Pinpoint the cell where the given text exists, returning its (X, Y) midpoint coordinate. 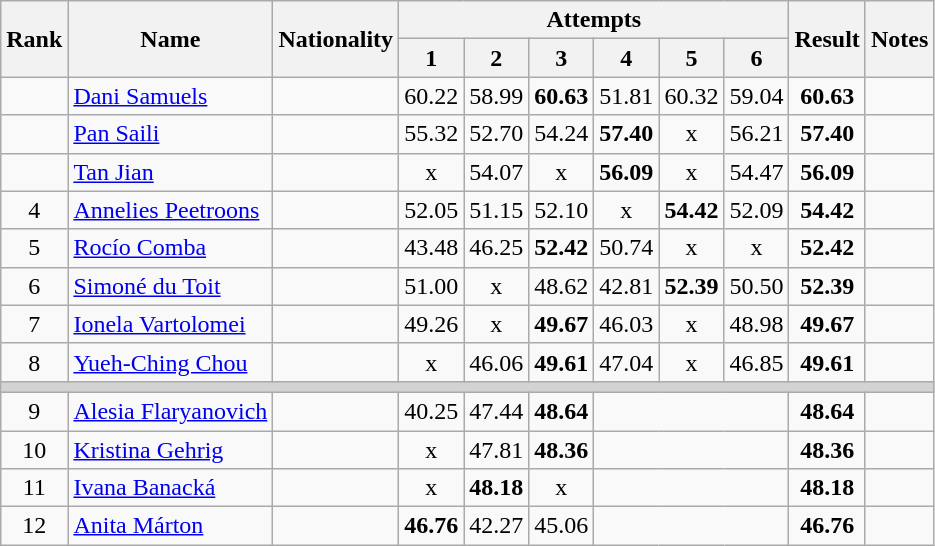
46.06 (496, 362)
59.04 (756, 96)
12 (34, 526)
45.06 (562, 526)
51.15 (496, 210)
11 (34, 488)
Attempts (594, 20)
40.25 (432, 411)
50.50 (756, 286)
48.62 (562, 286)
Simoné du Toit (170, 286)
58.99 (496, 96)
42.81 (626, 286)
46.25 (496, 248)
9 (34, 411)
54.24 (562, 134)
56.21 (756, 134)
60.22 (432, 96)
Alesia Flaryanovich (170, 411)
2 (496, 58)
Tan Jian (170, 172)
1 (432, 58)
Anita Márton (170, 526)
52.10 (562, 210)
54.47 (756, 172)
Result (827, 39)
55.32 (432, 134)
54.07 (496, 172)
Ionela Vartolomei (170, 324)
Name (170, 39)
60.32 (692, 96)
49.26 (432, 324)
51.00 (432, 286)
Rocío Comba (170, 248)
52.09 (756, 210)
Notes (899, 39)
3 (562, 58)
8 (34, 362)
50.74 (626, 248)
47.44 (496, 411)
52.70 (496, 134)
Yueh-Ching Chou (170, 362)
52.05 (432, 210)
42.27 (496, 526)
Kristina Gehrig (170, 449)
46.85 (756, 362)
48.98 (756, 324)
Nationality (336, 39)
43.48 (432, 248)
47.81 (496, 449)
46.03 (626, 324)
Rank (34, 39)
Ivana Banacká (170, 488)
Pan Saili (170, 134)
Dani Samuels (170, 96)
51.81 (626, 96)
10 (34, 449)
47.04 (626, 362)
Annelies Peetroons (170, 210)
7 (34, 324)
